Return the (x, y) coordinate for the center point of the cell that contains the specified text.  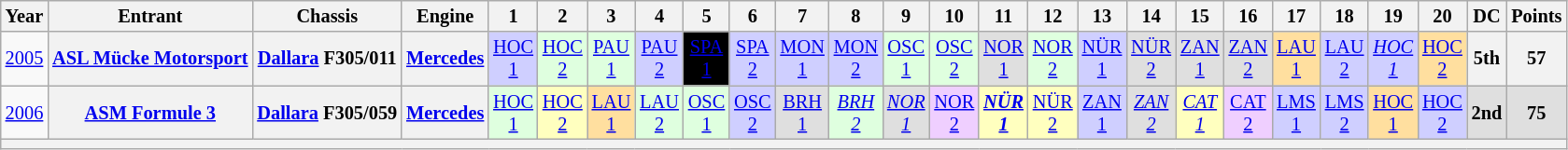
CAT2 (1249, 113)
ASL Mücke Motorsport (149, 59)
2006 (24, 113)
16 (1249, 16)
PAU2 (659, 59)
CAT1 (1200, 113)
11 (1003, 16)
Entrant (149, 16)
14 (1151, 16)
Year (24, 16)
2005 (24, 59)
10 (954, 16)
5 (706, 16)
BRH1 (801, 113)
20 (1442, 16)
18 (1345, 16)
BRH2 (855, 113)
MON2 (855, 59)
7 (801, 16)
1 (514, 16)
ASM Formule 3 (149, 113)
MON1 (801, 59)
12 (1053, 16)
Points (1536, 16)
15 (1200, 16)
Engine (445, 16)
LMS1 (1296, 113)
6 (753, 16)
9 (906, 16)
LMS2 (1345, 113)
4 (659, 16)
PAU1 (612, 59)
17 (1296, 16)
3 (612, 16)
2nd (1487, 113)
8 (855, 16)
Dallara F305/011 (327, 59)
Dallara F305/059 (327, 113)
5th (1487, 59)
DC (1487, 16)
75 (1536, 113)
SPA1 (706, 59)
13 (1102, 16)
19 (1393, 16)
57 (1536, 59)
2 (562, 16)
SPA2 (753, 59)
Chassis (327, 16)
